Scan for the cell matching the given text and deliver its (X, Y) coordinate at center. 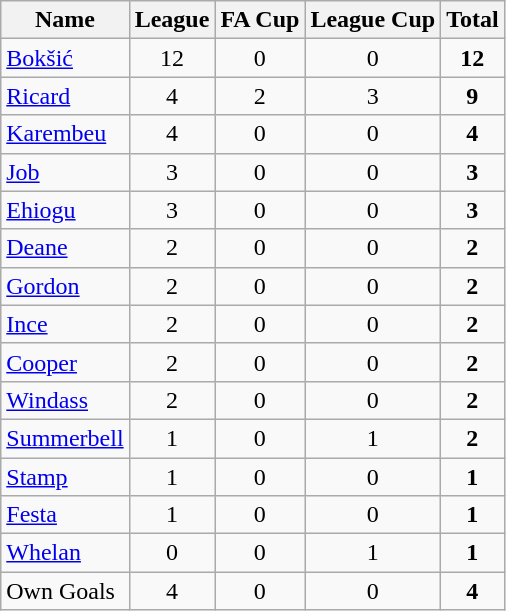
9 (473, 96)
League Cup (373, 20)
Total (473, 20)
League (172, 20)
Karembeu (65, 134)
Ince (65, 324)
Gordon (65, 286)
Deane (65, 248)
Festa (65, 515)
Ehiogu (65, 210)
Job (65, 172)
Summerbell (65, 438)
Windass (65, 400)
FA Cup (260, 20)
Bokšić (65, 58)
Name (65, 20)
Whelan (65, 553)
Cooper (65, 362)
Own Goals (65, 591)
Ricard (65, 96)
Stamp (65, 477)
